Identify which cell holds the provided text, then report its [x, y] central coordinate. 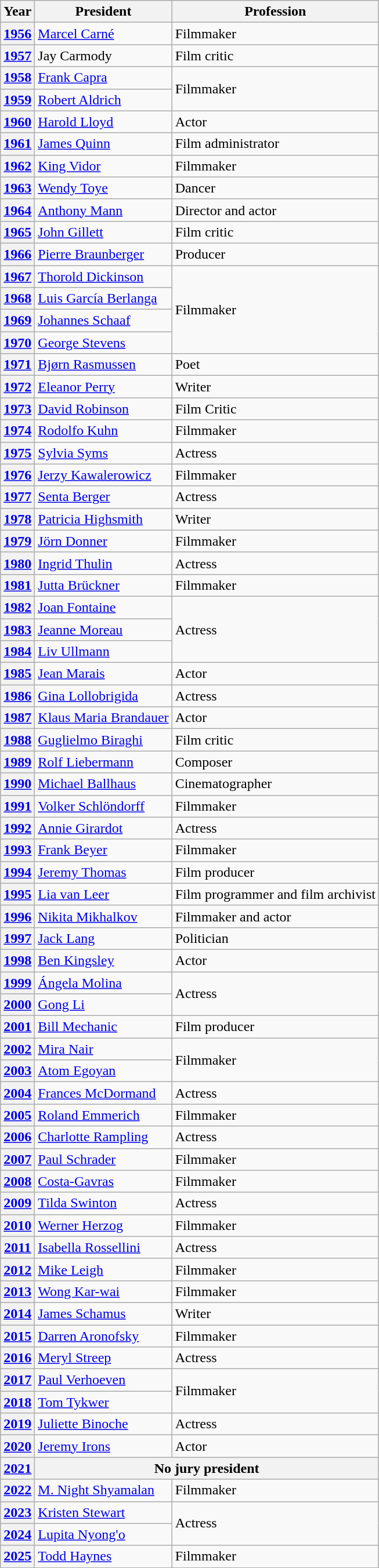
2018 [17, 1402]
1969 [17, 321]
Filmmaker and actor [275, 916]
Tilda Swinton [103, 1203]
1979 [17, 541]
Bjørn Rasmussen [103, 365]
Harold Lloyd [103, 122]
Profession [275, 12]
2021 [17, 1468]
Frances McDormand [103, 1093]
2012 [17, 1269]
2010 [17, 1225]
1963 [17, 188]
1997 [17, 938]
1988 [17, 740]
1978 [17, 519]
Sylvia Syms [103, 453]
Annie Girardot [103, 828]
Luis García Berlanga [103, 299]
Anthony Mann [103, 210]
Jeanne Moreau [103, 629]
1961 [17, 144]
1956 [17, 34]
Jean Marais [103, 674]
Volker Schlöndorff [103, 806]
1974 [17, 431]
2001 [17, 1027]
1999 [17, 983]
2008 [17, 1181]
Bill Mechanic [103, 1027]
Patricia Highsmith [103, 519]
Eleanor Perry [103, 387]
1995 [17, 894]
George Stevens [103, 343]
Film programmer and film archivist [275, 894]
1960 [17, 122]
1967 [17, 277]
1991 [17, 806]
Rolf Liebermann [103, 762]
King Vidor [103, 166]
1990 [17, 784]
M. Night Shyamalan [103, 1490]
2011 [17, 1247]
2013 [17, 1291]
1973 [17, 409]
Roland Emmerich [103, 1115]
1970 [17, 343]
Lia van Leer [103, 894]
Juliette Binoche [103, 1424]
Composer [275, 762]
Kristen Stewart [103, 1512]
Paul Schrader [103, 1159]
Klaus Maria Brandauer [103, 718]
Guglielmo Biraghi [103, 740]
Paul Verhoeven [103, 1380]
1975 [17, 453]
Poet [275, 365]
Dancer [275, 188]
Wendy Toye [103, 188]
1959 [17, 100]
Jay Carmody [103, 56]
Lupita Nyong'o [103, 1534]
2000 [17, 1005]
1968 [17, 299]
Ingrid Thulin [103, 563]
Cinematographer [275, 784]
1994 [17, 872]
James Quinn [103, 144]
Pierre Braunberger [103, 254]
1985 [17, 674]
Jack Lang [103, 938]
Mira Nair [103, 1049]
Jeremy Thomas [103, 872]
Michael Ballhaus [103, 784]
Isabella Rossellini [103, 1247]
James Schamus [103, 1313]
1984 [17, 652]
Gina Lollobrigida [103, 696]
1977 [17, 497]
David Robinson [103, 409]
Costa-Gavras [103, 1181]
1989 [17, 762]
2023 [17, 1512]
1966 [17, 254]
No jury president [207, 1468]
2002 [17, 1049]
2005 [17, 1115]
John Gillett [103, 232]
1996 [17, 916]
Jeremy Irons [103, 1446]
Tom Tykwer [103, 1402]
1986 [17, 696]
Producer [275, 254]
1998 [17, 960]
Gong Li [103, 1005]
2022 [17, 1490]
2006 [17, 1137]
2019 [17, 1424]
President [103, 12]
1980 [17, 563]
Mike Leigh [103, 1269]
Atom Egoyan [103, 1071]
1962 [17, 166]
2025 [17, 1556]
2020 [17, 1446]
Film administrator [275, 144]
Charlotte Rampling [103, 1137]
Ángela Molina [103, 983]
1976 [17, 475]
1964 [17, 210]
2024 [17, 1534]
Jerzy Kawalerowicz [103, 475]
Todd Haynes [103, 1556]
1971 [17, 365]
Director and actor [275, 210]
1957 [17, 56]
Joan Fontaine [103, 607]
Rodolfo Kuhn [103, 431]
1958 [17, 78]
2007 [17, 1159]
Liv Ullmann [103, 652]
Frank Beyer [103, 850]
Year [17, 12]
Ben Kingsley [103, 960]
2009 [17, 1203]
1972 [17, 387]
Film Critic [275, 409]
Marcel Carné [103, 34]
1982 [17, 607]
Johannes Schaaf [103, 321]
Jörn Donner [103, 541]
Robert Aldrich [103, 100]
2015 [17, 1335]
2003 [17, 1071]
2004 [17, 1093]
Frank Capra [103, 78]
1983 [17, 629]
Thorold Dickinson [103, 277]
1993 [17, 850]
1987 [17, 718]
Meryl Streep [103, 1358]
Politician [275, 938]
Senta Berger [103, 497]
Jutta Brückner [103, 585]
Wong Kar-wai [103, 1291]
Werner Herzog [103, 1225]
2017 [17, 1380]
1992 [17, 828]
2016 [17, 1358]
Darren Aronofsky [103, 1335]
2014 [17, 1313]
1965 [17, 232]
Nikita Mikhalkov [103, 916]
1981 [17, 585]
